Search for the cell housing the specified text and yield its (x, y) center coordinate. 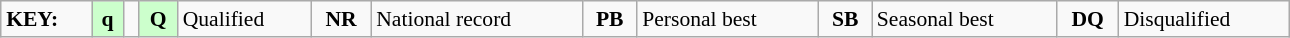
Seasonal best (964, 19)
KEY: (46, 19)
NR (341, 19)
PB (610, 19)
Disqualified (1204, 19)
National record (476, 19)
Qualified (244, 19)
SB (846, 19)
q (108, 19)
Personal best (728, 19)
Q (158, 19)
DQ (1088, 19)
